Identify which cell holds the provided text, then report its (X, Y) central coordinate. 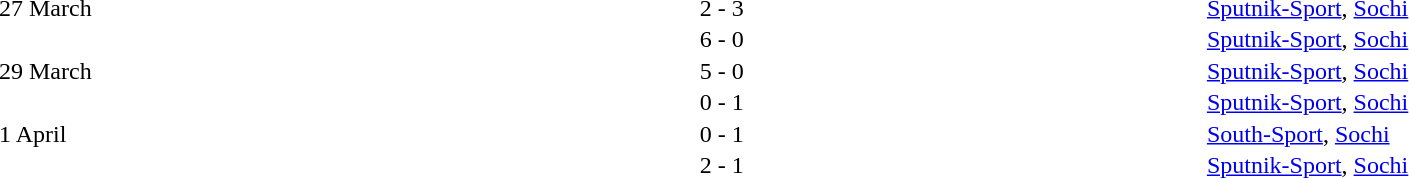
6 - 0 (722, 39)
5 - 0 (722, 71)
